Search for the cell housing the specified text and yield its (X, Y) center coordinate. 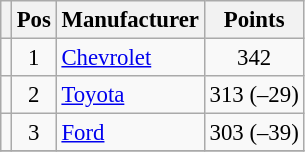
303 (–39) (254, 133)
1 (34, 58)
342 (254, 58)
Manufacturer (130, 20)
Ford (130, 133)
Points (254, 20)
Pos (34, 20)
313 (–29) (254, 95)
3 (34, 133)
Chevrolet (130, 58)
2 (34, 95)
Toyota (130, 95)
